Identify which cell holds the provided text, then report its (X, Y) central coordinate. 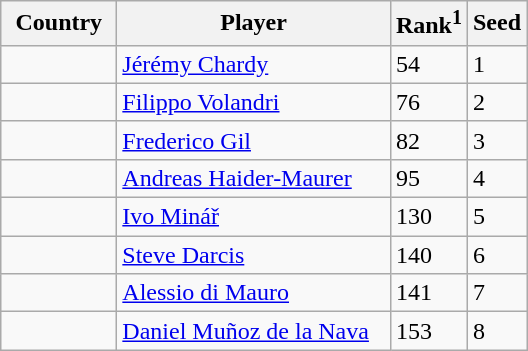
Player (254, 24)
76 (428, 102)
153 (428, 331)
Country (59, 24)
82 (428, 140)
130 (428, 217)
54 (428, 64)
Daniel Muñoz de la Nava (254, 331)
95 (428, 178)
Jérémy Chardy (254, 64)
Steve Darcis (254, 255)
8 (496, 331)
141 (428, 293)
4 (496, 178)
5 (496, 217)
2 (496, 102)
Andreas Haider-Maurer (254, 178)
Alessio di Mauro (254, 293)
Ivo Minář (254, 217)
Seed (496, 24)
1 (496, 64)
Rank1 (428, 24)
3 (496, 140)
Frederico Gil (254, 140)
Filippo Volandri (254, 102)
6 (496, 255)
7 (496, 293)
140 (428, 255)
